Pinpoint the cell where the given text exists, returning its [X, Y] midpoint coordinate. 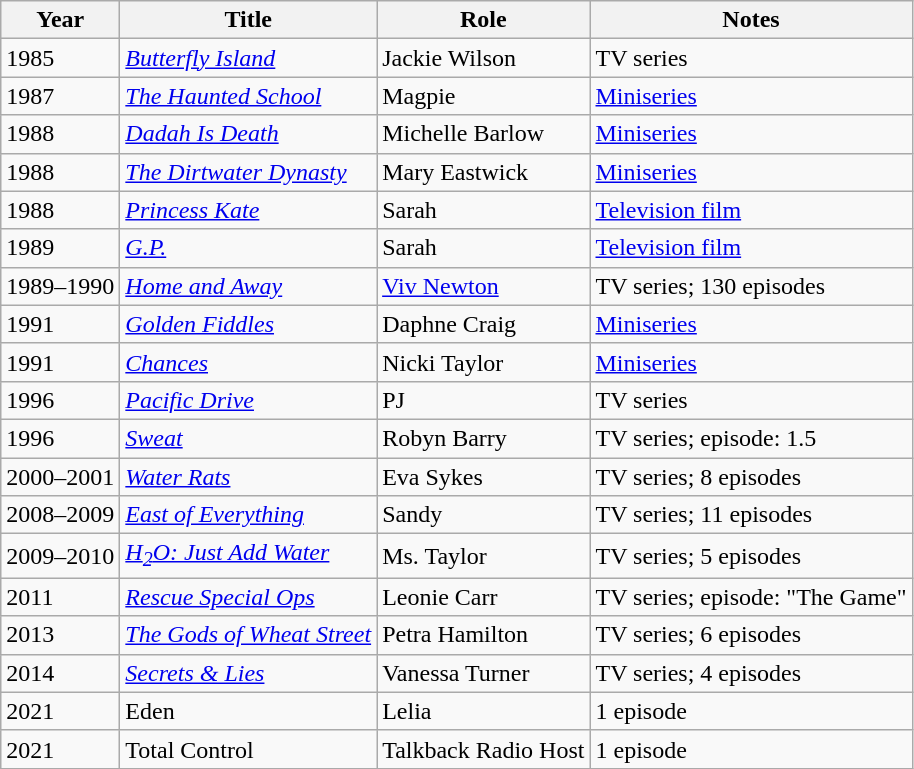
Eva Sykes [484, 477]
PJ [484, 400]
2009–2010 [60, 556]
1989 [60, 248]
1987 [60, 96]
Lelia [484, 711]
Secrets & Lies [248, 673]
Notes [751, 20]
Princess Kate [248, 210]
1989–1990 [60, 286]
Golden Fiddles [248, 324]
Sweat [248, 438]
Home and Away [248, 286]
Dadah Is Death [248, 134]
TV series; 6 episodes [751, 635]
Michelle Barlow [484, 134]
2014 [60, 673]
Robyn Barry [484, 438]
Nicki Taylor [484, 362]
Magpie [484, 96]
2000–2001 [60, 477]
Pacific Drive [248, 400]
TV series; 130 episodes [751, 286]
East of Everything [248, 515]
Rescue Special Ops [248, 597]
Petra Hamilton [484, 635]
The Haunted School [248, 96]
2011 [60, 597]
TV series; 8 episodes [751, 477]
Title [248, 20]
TV series; episode: 1.5 [751, 438]
TV series; 11 episodes [751, 515]
Chances [248, 362]
TV series; episode: "The Game" [751, 597]
Ms. Taylor [484, 556]
Mary Eastwick [484, 172]
2008–2009 [60, 515]
H2O: Just Add Water [248, 556]
Daphne Craig [484, 324]
Total Control [248, 749]
G.P. [248, 248]
The Dirtwater Dynasty [248, 172]
Role [484, 20]
2013 [60, 635]
TV series; 4 episodes [751, 673]
Eden [248, 711]
Sandy [484, 515]
Butterfly Island [248, 58]
Year [60, 20]
The Gods of Wheat Street [248, 635]
Viv Newton [484, 286]
Vanessa Turner [484, 673]
Talkback Radio Host [484, 749]
1985 [60, 58]
TV series; 5 episodes [751, 556]
Jackie Wilson [484, 58]
Water Rats [248, 477]
Leonie Carr [484, 597]
